Provide the (x, y) coordinate of the cell's center where the given text is located.  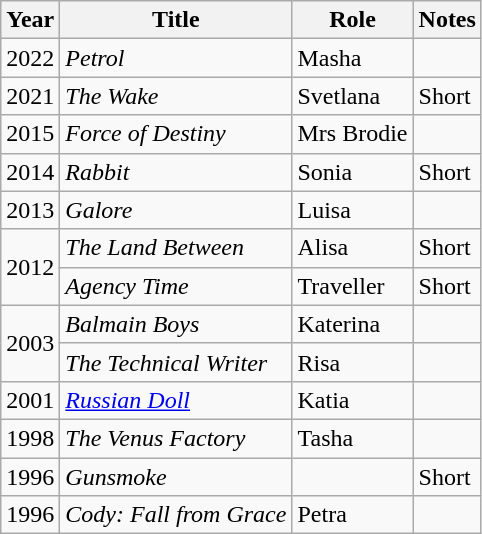
Role (352, 20)
2013 (30, 210)
2022 (30, 58)
2015 (30, 134)
Rabbit (176, 172)
Title (176, 20)
The Wake (176, 96)
Tasha (352, 438)
Force of Destiny (176, 134)
Luisa (352, 210)
Traveller (352, 286)
Katerina (352, 324)
2003 (30, 343)
Balmain Boys (176, 324)
Agency Time (176, 286)
The Technical Writer (176, 362)
Svetlana (352, 96)
Petrol (176, 58)
Alisa (352, 248)
2001 (30, 400)
Petra (352, 515)
Gunsmoke (176, 477)
2021 (30, 96)
2012 (30, 267)
Katia (352, 400)
Mrs Brodie (352, 134)
2014 (30, 172)
Year (30, 20)
Galore (176, 210)
Masha (352, 58)
Risa (352, 362)
The Venus Factory (176, 438)
Cody: Fall from Grace (176, 515)
The Land Between (176, 248)
Sonia (352, 172)
1998 (30, 438)
Russian Doll (176, 400)
Notes (447, 20)
